Scan for the cell matching the given text and deliver its [x, y] coordinate at center. 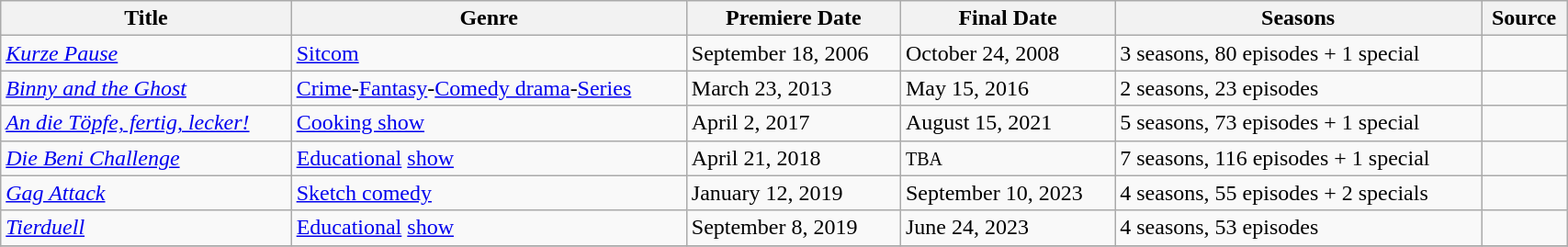
5 seasons, 73 episodes + 1 special [1299, 123]
4 seasons, 55 episodes + 2 specials [1299, 193]
2 seasons, 23 episodes [1299, 88]
April 2, 2017 [794, 123]
June 24, 2023 [1007, 228]
Premiere Date [794, 18]
Kurze Pause [146, 53]
3 seasons, 80 episodes + 1 special [1299, 53]
Seasons [1299, 18]
January 12, 2019 [794, 193]
May 15, 2016 [1007, 88]
September 18, 2006 [794, 53]
Title [146, 18]
April 21, 2018 [794, 158]
An die Töpfe, fertig, lecker! [146, 123]
Sketch comedy [489, 193]
Gag Attack [146, 193]
Binny and the Ghost [146, 88]
Source [1525, 18]
September 10, 2023 [1007, 193]
4 seasons, 53 episodes [1299, 228]
Crime-Fantasy-Comedy drama-Series [489, 88]
Tierduell [146, 228]
September 8, 2019 [794, 228]
TBA [1007, 158]
Cooking show [489, 123]
August 15, 2021 [1007, 123]
7 seasons, 116 episodes + 1 special [1299, 158]
Die Beni Challenge [146, 158]
October 24, 2008 [1007, 53]
Sitcom [489, 53]
Final Date [1007, 18]
Genre [489, 18]
March 23, 2013 [794, 88]
